Determine the [x, y] coordinate at the center of the cell enclosing the given text.  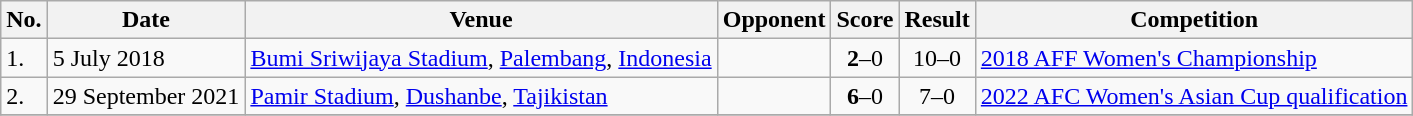
2022 AFC Women's Asian Cup qualification [1194, 96]
Competition [1194, 20]
29 September 2021 [146, 96]
Pamir Stadium, Dushanbe, Tajikistan [481, 96]
1. [24, 58]
2018 AFF Women's Championship [1194, 58]
Date [146, 20]
Score [865, 20]
7–0 [937, 96]
No. [24, 20]
Result [937, 20]
Opponent [774, 20]
2. [24, 96]
5 July 2018 [146, 58]
6–0 [865, 96]
10–0 [937, 58]
Bumi Sriwijaya Stadium, Palembang, Indonesia [481, 58]
2–0 [865, 58]
Venue [481, 20]
